Capture the cell that displays the provided text and extract its (x, y) central coordinate. 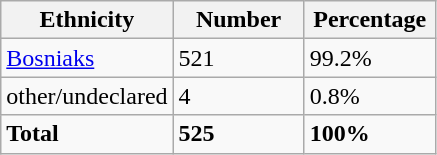
Ethnicity (87, 20)
521 (238, 58)
100% (370, 134)
525 (238, 134)
Total (87, 134)
99.2% (370, 58)
4 (238, 96)
0.8% (370, 96)
Percentage (370, 20)
Number (238, 20)
other/undeclared (87, 96)
Bosniaks (87, 58)
